Extract the (X, Y) coordinate from the center of the cell holding the provided text.  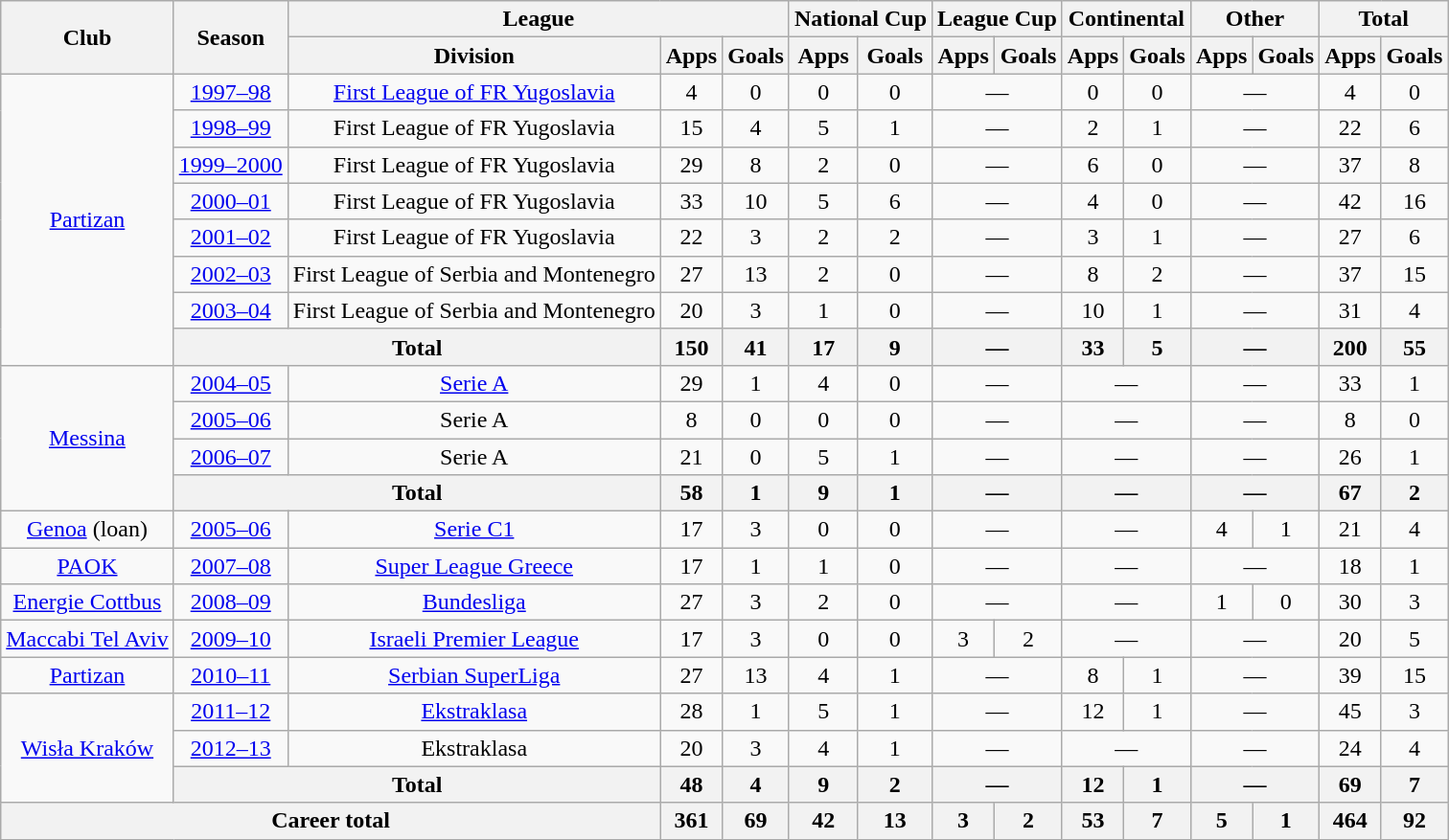
464 (1350, 821)
2011–12 (230, 712)
Wisła Kraków (87, 748)
2002–03 (230, 274)
Israeli Premier League (473, 639)
58 (691, 493)
Energie Cottbus (87, 602)
53 (1092, 821)
18 (1350, 566)
67 (1350, 493)
2009–10 (230, 639)
Messina (87, 438)
Club (87, 37)
2004–05 (230, 383)
Season (230, 37)
24 (1350, 748)
Bundesliga (473, 602)
31 (1350, 310)
Super League Greece (473, 566)
Career total (331, 821)
Continental (1126, 19)
Maccabi Tel Aviv (87, 639)
Serie C1 (473, 530)
45 (1350, 712)
Other (1254, 19)
41 (756, 347)
26 (1350, 457)
1999–2000 (230, 165)
361 (691, 821)
39 (1350, 675)
PAOK (87, 566)
28 (691, 712)
48 (691, 784)
2000–01 (230, 201)
Serbian SuperLiga (473, 675)
National Cup (861, 19)
150 (691, 347)
55 (1414, 347)
League (539, 19)
Genoa (loan) (87, 530)
1997–98 (230, 92)
16 (1414, 201)
2012–13 (230, 748)
2003–04 (230, 310)
1998–99 (230, 128)
200 (1350, 347)
92 (1414, 821)
2008–09 (230, 602)
30 (1350, 602)
Division (473, 56)
2001–02 (230, 238)
League Cup (998, 19)
2006–07 (230, 457)
2010–11 (230, 675)
2007–08 (230, 566)
